Scan for the cell matching the given text and deliver its (X, Y) coordinate at center. 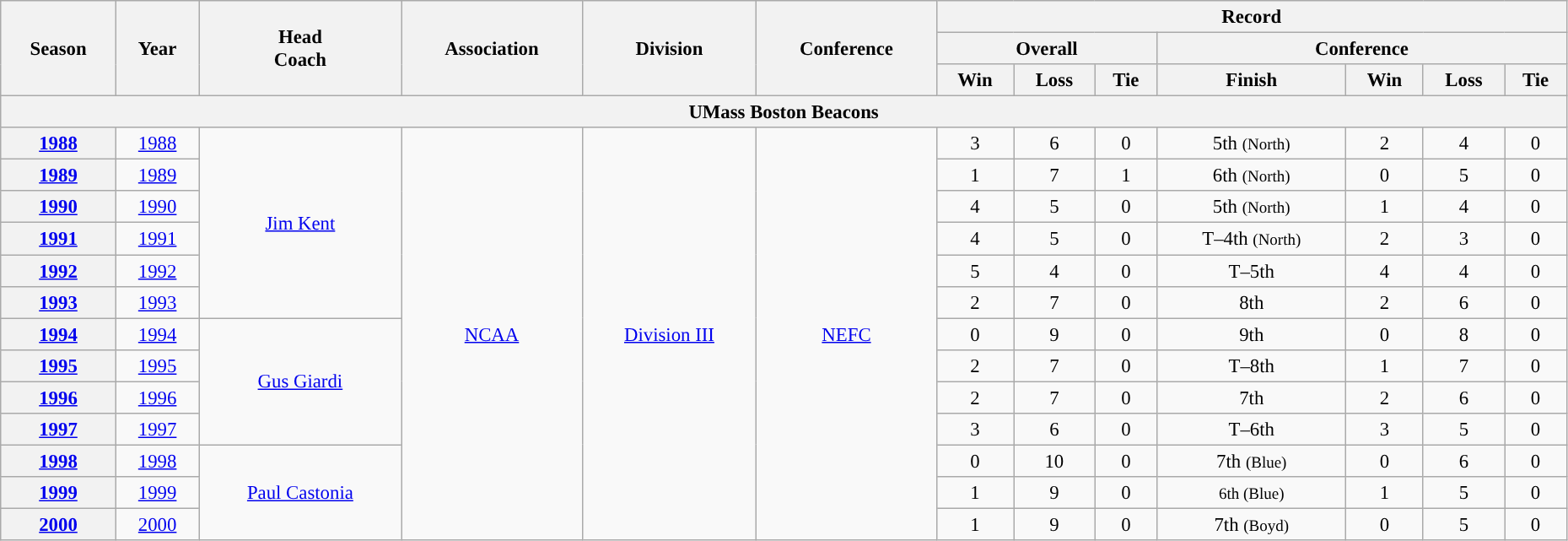
Year (157, 49)
8th (1252, 302)
Paul Castonia (300, 493)
NEFC (847, 334)
Division III (670, 334)
Association (492, 49)
9th (1252, 334)
Season (59, 49)
7th (Boyd) (1252, 524)
UMass Boston Beacons (784, 112)
Finish (1252, 80)
6th (North) (1252, 176)
7th (1252, 398)
T–6th (1252, 430)
T–8th (1252, 365)
Overall (1046, 49)
Record (1252, 17)
7th (Blue) (1252, 461)
T–4th (North) (1252, 239)
NCAA (492, 334)
Division (670, 49)
8 (1463, 334)
6th (Blue) (1252, 493)
T–5th (1252, 271)
Jim Kent (300, 223)
Gus Giardi (300, 381)
10 (1054, 461)
HeadCoach (300, 49)
